Extract the [x, y] coordinate from the center of the cell holding the provided text.  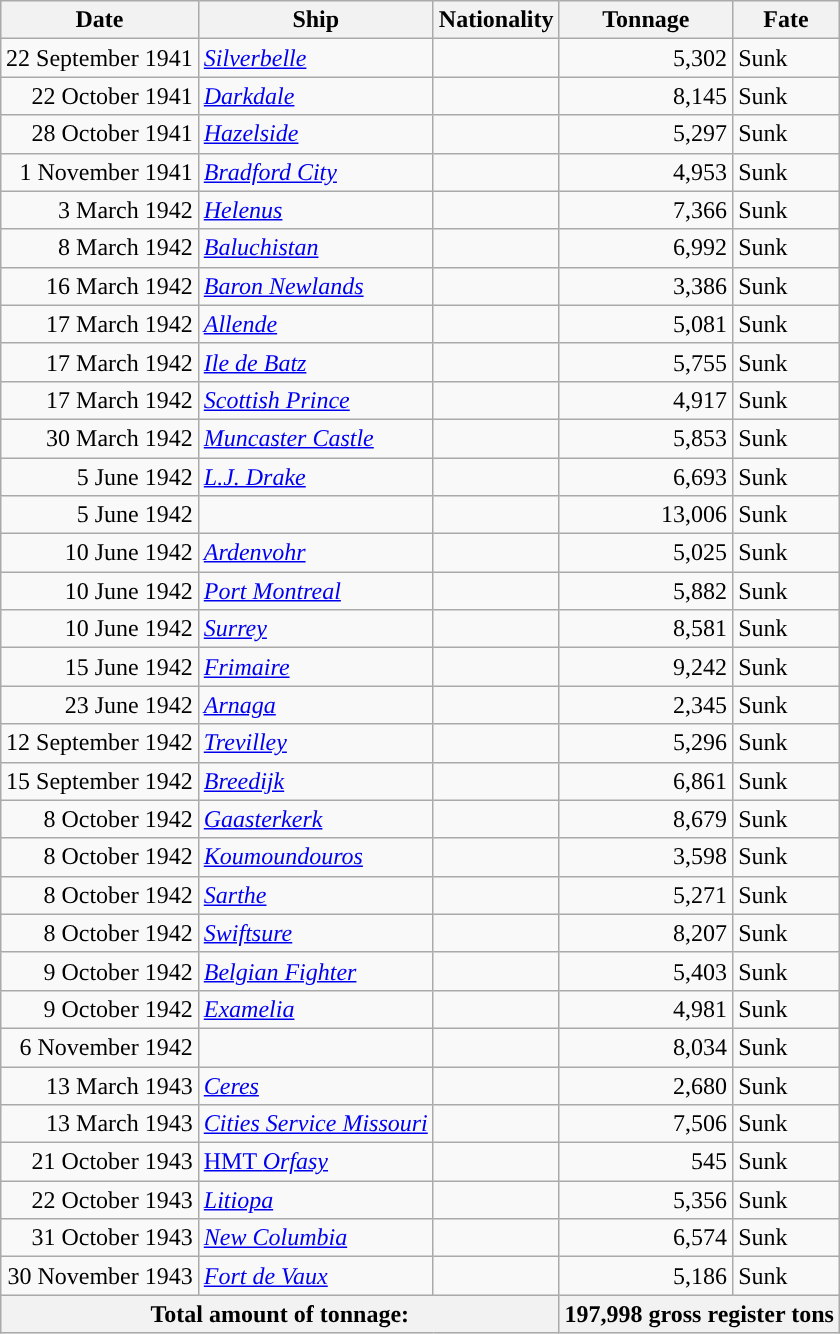
5,302 [646, 58]
6,992 [646, 248]
8,034 [646, 1047]
5,186 [646, 1276]
Swiftsure [316, 933]
Port Montreal [316, 591]
6,861 [646, 781]
Frimaire [316, 667]
22 October 1941 [100, 96]
6,574 [646, 1238]
L.J. Drake [316, 477]
13,006 [646, 515]
6 November 1942 [100, 1047]
HMT Orfasy [316, 1162]
8 March 1942 [100, 248]
545 [646, 1162]
Sarthe [316, 895]
5,882 [646, 591]
Bradford City [316, 172]
1 November 1941 [100, 172]
28 October 1941 [100, 134]
Tonnage [646, 20]
Ship [316, 20]
Hazelside [316, 134]
5,025 [646, 553]
2,680 [646, 1085]
Date [100, 20]
Examelia [316, 1009]
15 September 1942 [100, 781]
Fort de Vaux [316, 1276]
Koumoundouros [316, 857]
Ceres [316, 1085]
Cities Service Missouri [316, 1124]
6,693 [646, 477]
3,386 [646, 286]
22 October 1943 [100, 1200]
5,296 [646, 743]
9,242 [646, 667]
7,506 [646, 1124]
Breedijk [316, 781]
16 March 1942 [100, 286]
Helenus [316, 210]
4,917 [646, 400]
8,145 [646, 96]
21 October 1943 [100, 1162]
15 June 1942 [100, 667]
30 November 1943 [100, 1276]
Trevilley [316, 743]
Muncaster Castle [316, 438]
5,081 [646, 324]
8,581 [646, 629]
30 March 1942 [100, 438]
12 September 1942 [100, 743]
3 March 1942 [100, 210]
Litiopa [316, 1200]
Silverbelle [316, 58]
Baluchistan [316, 248]
5,403 [646, 971]
197,998 gross register tons [699, 1314]
Nationality [496, 20]
Total amount of tonnage: [280, 1314]
Fate [786, 20]
Darkdale [316, 96]
Ardenvohr [316, 553]
Belgian Fighter [316, 971]
Baron Newlands [316, 286]
5,271 [646, 895]
5,356 [646, 1200]
New Columbia [316, 1238]
Arnaga [316, 705]
7,366 [646, 210]
Allende [316, 324]
5,755 [646, 362]
2,345 [646, 705]
22 September 1941 [100, 58]
8,207 [646, 933]
Ile de Batz [316, 362]
23 June 1942 [100, 705]
Scottish Prince [316, 400]
31 October 1943 [100, 1238]
Gaasterkerk [316, 819]
3,598 [646, 857]
8,679 [646, 819]
5,297 [646, 134]
4,981 [646, 1009]
5,853 [646, 438]
4,953 [646, 172]
Surrey [316, 629]
